Provide the (x, y) coordinate of the cell's center where the given text is located.  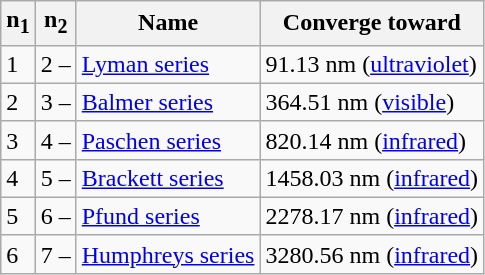
1 (18, 64)
n2 (56, 23)
3280.56 nm (infrared) (372, 254)
364.51 nm (visible) (372, 102)
3 (18, 140)
2 (18, 102)
4 (18, 178)
Paschen series (168, 140)
Balmer series (168, 102)
5 – (56, 178)
1458.03 nm (infrared) (372, 178)
7 – (56, 254)
820.14 nm (infrared) (372, 140)
2278.17 nm (infrared) (372, 216)
6 – (56, 216)
Lyman series (168, 64)
n1 (18, 23)
91.13 nm (ultraviolet) (372, 64)
Name (168, 23)
5 (18, 216)
Humphreys series (168, 254)
6 (18, 254)
4 – (56, 140)
Converge toward (372, 23)
3 – (56, 102)
2 – (56, 64)
Brackett series (168, 178)
Pfund series (168, 216)
